Output the [x, y] coordinate of the center of the cell containing the given text.  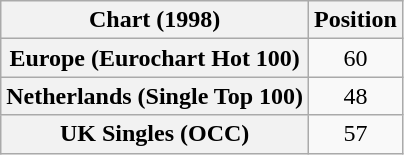
60 [356, 58]
48 [356, 96]
57 [356, 134]
UK Singles (OCC) [155, 134]
Europe (Eurochart Hot 100) [155, 58]
Position [356, 20]
Netherlands (Single Top 100) [155, 96]
Chart (1998) [155, 20]
